Identify which cell holds the provided text, then report its [x, y] central coordinate. 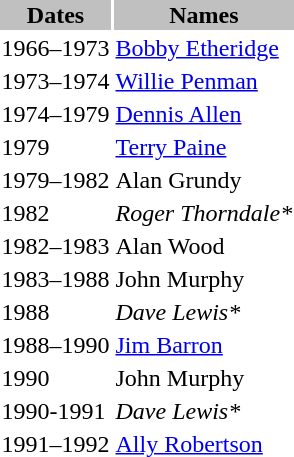
1966–1973 [56, 48]
1974–1979 [56, 114]
1988–1990 [56, 345]
1982–1983 [56, 246]
Alan Grundy [204, 180]
Willie Penman [204, 81]
1979–1982 [56, 180]
Dennis Allen [204, 114]
Bobby Etheridge [204, 48]
1983–1988 [56, 279]
Alan Wood [204, 246]
Terry Paine [204, 147]
1988 [56, 312]
1990 [56, 378]
Jim Barron [204, 345]
1973–1974 [56, 81]
1982 [56, 213]
Names [204, 15]
1979 [56, 147]
1990-1991 [56, 411]
Roger Thorndale* [204, 213]
Dates [56, 15]
